Output the (X, Y) coordinate of the center of the cell containing the given text.  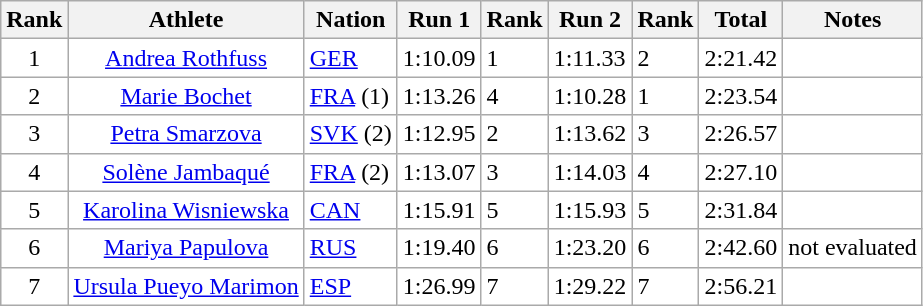
1:10.09 (439, 58)
1:23.20 (590, 248)
1:10.28 (590, 96)
2:42.60 (741, 248)
Total (741, 20)
1:26.99 (439, 286)
Run 2 (590, 20)
Andrea Rothfuss (186, 58)
Mariya Papulova (186, 248)
2:23.54 (741, 96)
1:11.33 (590, 58)
Nation (350, 20)
CAN (350, 210)
1:15.91 (439, 210)
Petra Smarzova (186, 134)
2:21.42 (741, 58)
FRA (2) (350, 172)
ESP (350, 286)
Solène Jambaqué (186, 172)
1:12.95 (439, 134)
1:13.26 (439, 96)
Karolina Wisniewska (186, 210)
Notes (853, 20)
1:15.93 (590, 210)
2:31.84 (741, 210)
SVK (2) (350, 134)
RUS (350, 248)
Run 1 (439, 20)
FRA (1) (350, 96)
1:13.62 (590, 134)
not evaluated (853, 248)
1:14.03 (590, 172)
2:27.10 (741, 172)
2:56.21 (741, 286)
GER (350, 58)
1:29.22 (590, 286)
1:13.07 (439, 172)
Athlete (186, 20)
1:19.40 (439, 248)
Ursula Pueyo Marimon (186, 286)
2:26.57 (741, 134)
Marie Bochet (186, 96)
